Find where the given text appears and provide that cell's center as [x, y] coordinate. 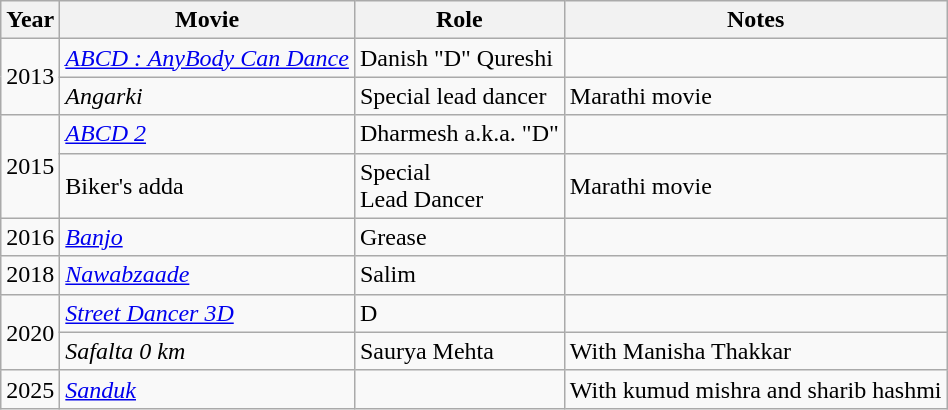
Dharmesh a.k.a. "D" [459, 134]
Special lead dancer [459, 96]
Danish "D" Qureshi [459, 58]
Sanduk [208, 389]
Biker's adda [208, 186]
2025 [30, 389]
Street Dancer 3D [208, 313]
ABCD : AnyBody Can Dance [208, 58]
Saurya Mehta [459, 351]
2018 [30, 275]
Year [30, 20]
ABCD 2 [208, 134]
With Manisha Thakkar [756, 351]
Banjo [208, 237]
Role [459, 20]
2015 [30, 166]
Angarki [208, 96]
2020 [30, 332]
With kumud mishra and sharib hashmi [756, 389]
2016 [30, 237]
Safalta 0 km [208, 351]
Grease [459, 237]
2013 [30, 77]
Notes [756, 20]
Nawabzaade [208, 275]
Salim [459, 275]
D [459, 313]
Movie [208, 20]
SpecialLead Dancer [459, 186]
